Search for the cell housing the specified text and yield its (X, Y) center coordinate. 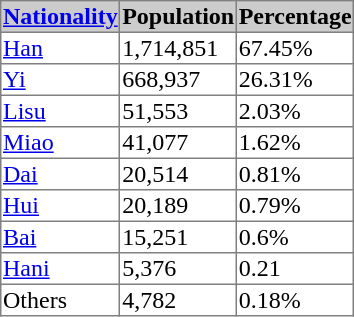
Percentage (294, 17)
Nationality (60, 17)
0.18% (294, 300)
Lisu (60, 111)
0.81% (294, 174)
41,077 (178, 143)
1.62% (294, 143)
Miao (60, 143)
668,937 (178, 80)
20,189 (178, 206)
Hani (60, 269)
Others (60, 300)
4,782 (178, 300)
0.21 (294, 269)
51,553 (178, 111)
Population (178, 17)
67.45% (294, 48)
Hui (60, 206)
5,376 (178, 269)
26.31% (294, 80)
2.03% (294, 111)
Bai (60, 237)
15,251 (178, 237)
1,714,851 (178, 48)
0.6% (294, 237)
Han (60, 48)
Yi (60, 80)
20,514 (178, 174)
0.79% (294, 206)
Dai (60, 174)
